For the text-containing cell, return its midpoint in (x, y) coordinate format. 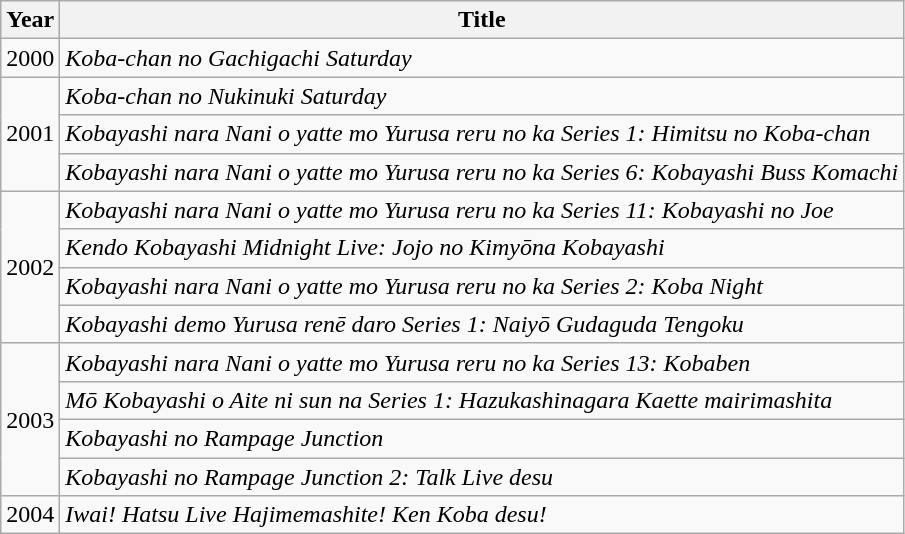
2003 (30, 419)
2000 (30, 58)
Kendo Kobayashi Midnight Live: Jojo no Kimyōna Kobayashi (482, 248)
Title (482, 20)
Iwai! Hatsu Live Hajimemashite! Ken Koba desu! (482, 515)
2002 (30, 267)
Kobayashi nara Nani o yatte mo Yurusa reru no ka Series 6: Kobayashi Buss Komachi (482, 172)
Kobayashi demo Yurusa renē daro Series 1: Naiyō Gudaguda Tengoku (482, 324)
2001 (30, 134)
Kobayashi nara Nani o yatte mo Yurusa reru no ka Series 1: Himitsu no Koba-chan (482, 134)
Kobayashi no Rampage Junction 2: Talk Live desu (482, 477)
Kobayashi no Rampage Junction (482, 438)
Kobayashi nara Nani o yatte mo Yurusa reru no ka Series 11: Kobayashi no Joe (482, 210)
Kobayashi nara Nani o yatte mo Yurusa reru no ka Series 2: Koba Night (482, 286)
Kobayashi nara Nani o yatte mo Yurusa reru no ka Series 13: Kobaben (482, 362)
Year (30, 20)
Koba-chan no Gachigachi Saturday (482, 58)
Mō Kobayashi o Aite ni sun na Series 1: Hazukashinagara Kaette mairimashita (482, 400)
2004 (30, 515)
Koba-chan no Nukinuki Saturday (482, 96)
